Pinpoint the cell where the given text exists, returning its [X, Y] midpoint coordinate. 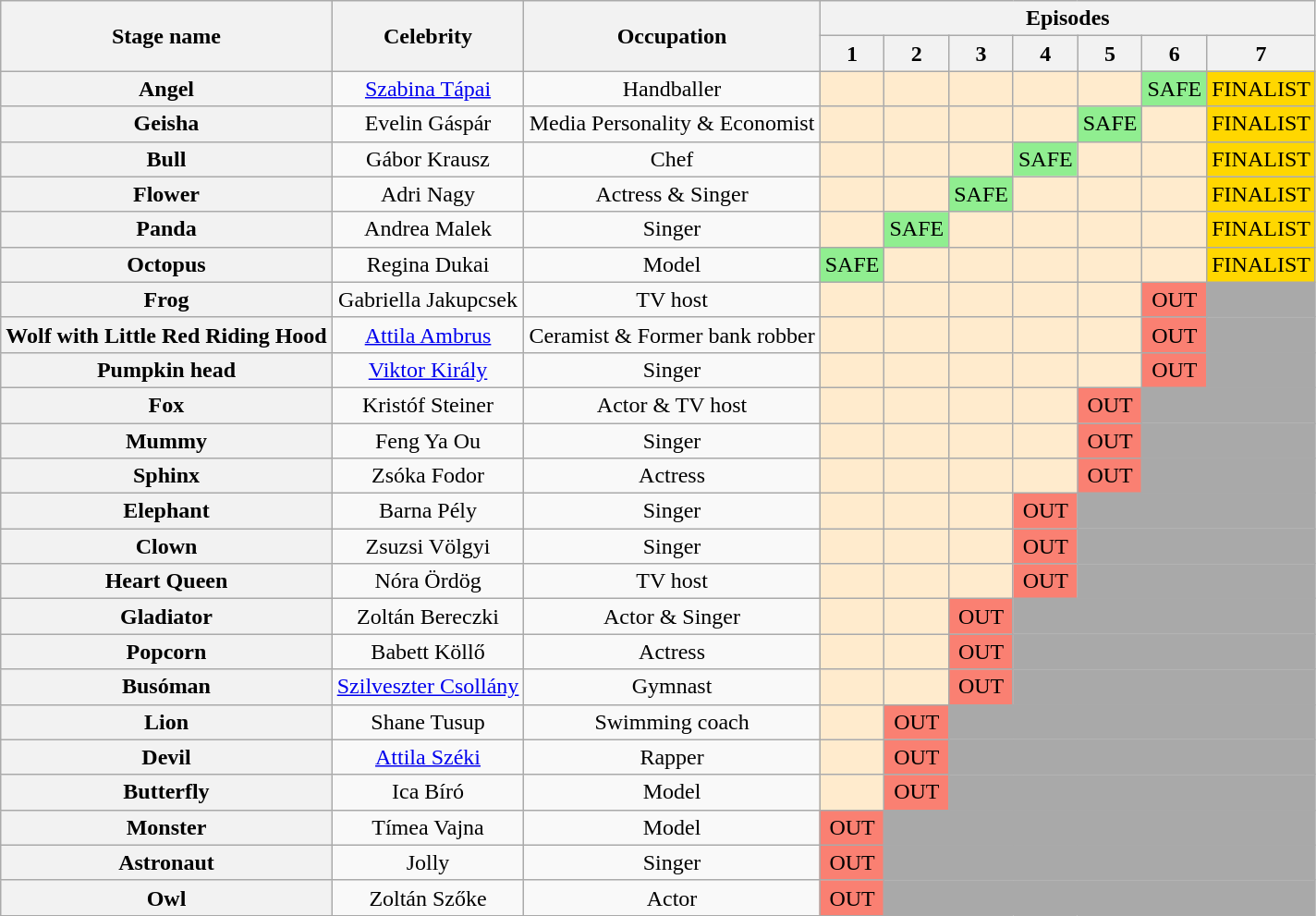
Busóman [166, 687]
Jolly [428, 862]
Stage name [166, 36]
Clown [166, 546]
Zoltán Bereczki [428, 617]
Adri Nagy [428, 194]
7 [1261, 54]
Butterfly [166, 792]
Regina Dukai [428, 264]
Gladiator [166, 617]
Owl [166, 898]
1 [852, 54]
Frog [166, 299]
Attila Széki [428, 757]
Mummy [166, 441]
Zoltán Szőke [428, 898]
Ceramist & Former bank robber [672, 335]
Astronaut [166, 862]
Occupation [672, 36]
Shane Tusup [428, 722]
Octopus [166, 264]
Episodes [1067, 18]
Fox [166, 405]
Geisha [166, 124]
Actor & Singer [672, 617]
Flower [166, 194]
Swimming coach [672, 722]
Media Personality & Economist [672, 124]
Wolf with Little Red Riding Hood [166, 335]
Actress & Singer [672, 194]
2 [917, 54]
Rapper [672, 757]
Kristóf Steiner [428, 405]
Babett Köllő [428, 652]
Celebrity [428, 36]
Attila Ambrus [428, 335]
Zsuzsi Völgyi [428, 546]
Actor [672, 898]
Szilveszter Csollány [428, 687]
Feng Ya Ou [428, 441]
Ica Bíró [428, 792]
3 [981, 54]
Heart Queen [166, 581]
Handballer [672, 89]
Popcorn [166, 652]
Panda [166, 229]
Monster [166, 827]
Bull [166, 159]
Szabina Tápai [428, 89]
Viktor Király [428, 370]
Gymnast [672, 687]
4 [1045, 54]
Chef [672, 159]
Evelin Gáspár [428, 124]
Tímea Vajna [428, 827]
Gábor Krausz [428, 159]
Andrea Malek [428, 229]
Gabriella Jakupcsek [428, 299]
Lion [166, 722]
Barna Pély [428, 511]
Sphinx [166, 476]
Elephant [166, 511]
Pumpkin head [166, 370]
6 [1175, 54]
Angel [166, 89]
Nóra Ördög [428, 581]
Zsóka Fodor [428, 476]
5 [1110, 54]
Devil [166, 757]
Actor & TV host [672, 405]
